Provide the [x, y] coordinate of the cell's center where the given text is located.  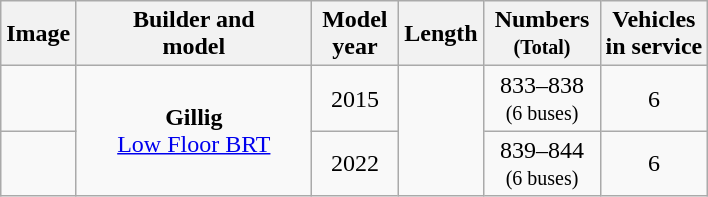
833–838(6 buses) [542, 98]
GilligLow Floor BRT [194, 131]
Builder andmodel [194, 34]
2022 [355, 164]
Image [38, 34]
839–844(6 buses) [542, 164]
Vehiclesin service [654, 34]
Numbers(Total) [542, 34]
Model year [355, 34]
2015 [355, 98]
Length [441, 34]
